Find where the given text appears and provide that cell's center as [X, Y] coordinate. 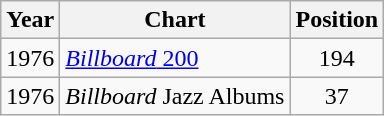
Year [30, 20]
37 [337, 96]
Billboard Jazz Albums [175, 96]
Billboard 200 [175, 58]
194 [337, 58]
Position [337, 20]
Chart [175, 20]
